Detect which cell encompasses the target text, then output its (X, Y) center coordinate. 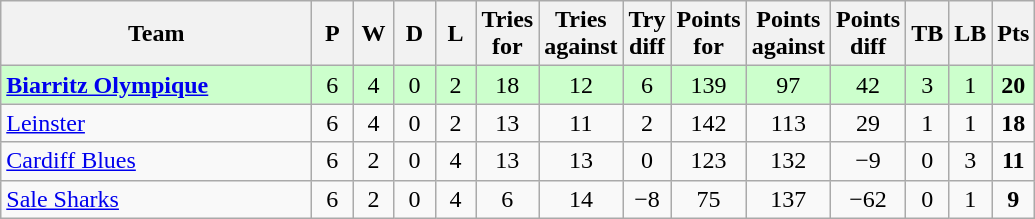
Team (156, 34)
139 (708, 85)
Points against (788, 34)
TB (928, 34)
20 (1014, 85)
LB (970, 34)
W (374, 34)
Cardiff Blues (156, 161)
132 (788, 161)
137 (788, 199)
Sale Sharks (156, 199)
−9 (868, 161)
−8 (647, 199)
Pts (1014, 34)
142 (708, 123)
Tries against (581, 34)
12 (581, 85)
−62 (868, 199)
14 (581, 199)
P (332, 34)
D (414, 34)
Try diff (647, 34)
123 (708, 161)
113 (788, 123)
Points diff (868, 34)
97 (788, 85)
9 (1014, 199)
Biarritz Olympique (156, 85)
L (456, 34)
75 (708, 199)
Points for (708, 34)
42 (868, 85)
Leinster (156, 123)
Tries for (508, 34)
29 (868, 123)
